Return (X, Y) of the center of cell containing provided text 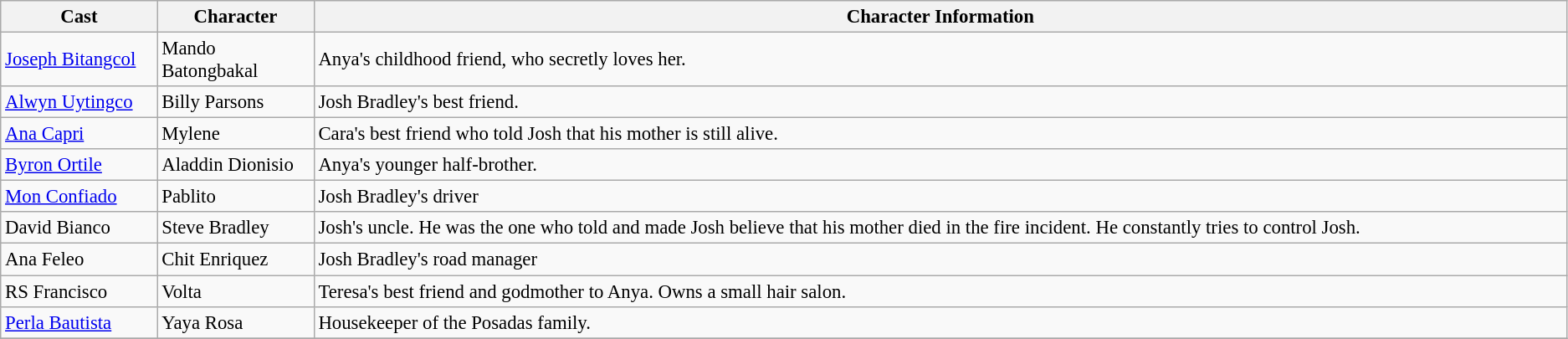
Cara's best friend who told Josh that his mother is still alive. (940, 134)
Mando Batongbakal (236, 60)
Pablito (236, 197)
Anya's younger half-brother. (940, 165)
Teresa's best friend and godmother to Anya. Owns a small hair salon. (940, 291)
Josh Bradley's driver (940, 197)
Josh Bradley's best friend. (940, 102)
Mon Confiado (79, 197)
David Bianco (79, 229)
Volta (236, 291)
Ana Feleo (79, 259)
Josh's uncle. He was the one who told and made Josh believe that his mother died in the fire incident. He constantly tries to control Josh. (940, 229)
Chit Enriquez (236, 259)
RS Francisco (79, 291)
Byron Ortile (79, 165)
Character (236, 17)
Ana Capri (79, 134)
Perla Bautista (79, 322)
Joseph Bitangcol (79, 60)
Cast (79, 17)
Mylene (236, 134)
Anya's childhood friend, who secretly loves her. (940, 60)
Billy Parsons (236, 102)
Josh Bradley's road manager (940, 259)
Housekeeper of the Posadas family. (940, 322)
Steve Bradley (236, 229)
Alwyn Uytingco (79, 102)
Yaya Rosa (236, 322)
Character Information (940, 17)
Aladdin Dionisio (236, 165)
